Output the [X, Y] coordinate of the center of the cell containing the given text.  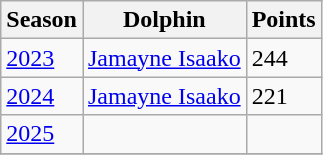
2025 [42, 134]
221 [284, 96]
2024 [42, 96]
Dolphin [164, 20]
Points [284, 20]
2023 [42, 58]
Season [42, 20]
244 [284, 58]
